Provide the (X, Y) coordinate of the cell's center where the given text is located.  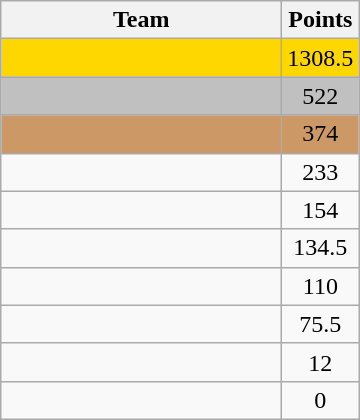
134.5 (320, 248)
12 (320, 362)
Team (142, 20)
75.5 (320, 324)
110 (320, 286)
522 (320, 96)
374 (320, 134)
0 (320, 400)
154 (320, 210)
1308.5 (320, 58)
233 (320, 172)
Points (320, 20)
